Return (x, y) of the center of cell containing provided text 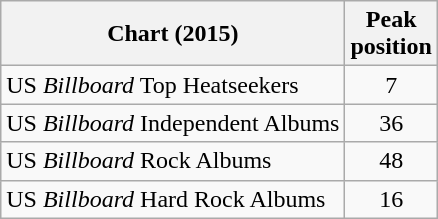
US Billboard Independent Albums (173, 123)
Chart (2015) (173, 34)
7 (391, 85)
Peakposition (391, 34)
48 (391, 161)
36 (391, 123)
US Billboard Rock Albums (173, 161)
US Billboard Top Heatseekers (173, 85)
16 (391, 199)
US Billboard Hard Rock Albums (173, 199)
